Return the (x, y) coordinate for the center point of the cell that contains the specified text.  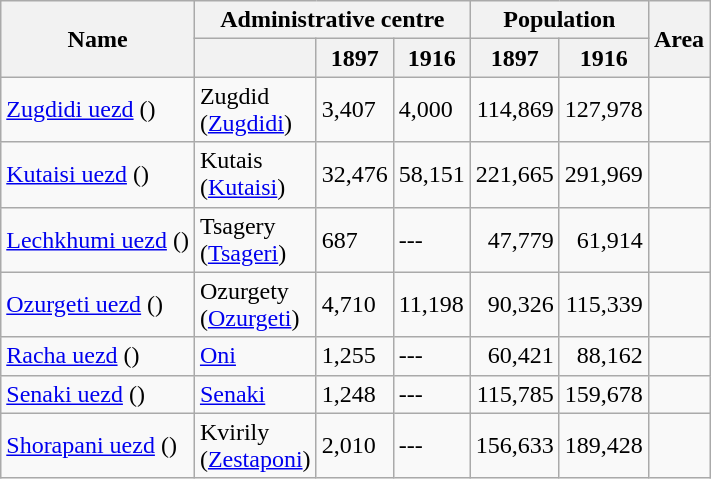
60,421 (514, 356)
291,969 (604, 174)
Population (559, 20)
159,678 (604, 394)
4,000 (432, 110)
Lechkhumi uezd () (98, 240)
Senaki (255, 394)
156,633 (514, 446)
Racha uezd () (98, 356)
1,255 (354, 356)
32,476 (354, 174)
90,326 (514, 304)
Shorapani uezd () (98, 446)
88,162 (604, 356)
114,869 (514, 110)
3,407 (354, 110)
Ozurgeti uezd () (98, 304)
Oni (255, 356)
Tsagery(Tsageri) (255, 240)
221,665 (514, 174)
115,785 (514, 394)
687 (354, 240)
1,248 (354, 394)
Kutaisi uezd () (98, 174)
Administrative centre (332, 20)
58,151 (432, 174)
Zugdidi uezd () (98, 110)
127,978 (604, 110)
61,914 (604, 240)
Kutais(Kutaisi) (255, 174)
Senaki uezd () (98, 394)
4,710 (354, 304)
115,339 (604, 304)
Name (98, 39)
Kvirily(Zestaponi) (255, 446)
Zugdid(Zugdidi) (255, 110)
2,010 (354, 446)
47,779 (514, 240)
Ozurgety(Ozurgeti) (255, 304)
11,198 (432, 304)
189,428 (604, 446)
Area (678, 39)
